Return the [x, y] coordinate for the center point of the cell that contains the specified text.  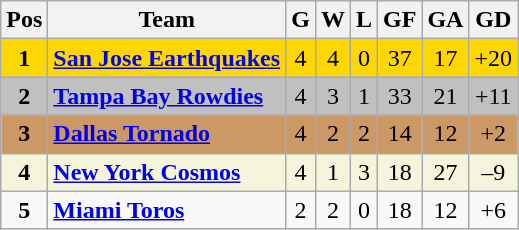
27 [446, 172]
21 [446, 96]
Dallas Tornado [167, 134]
+20 [494, 58]
33 [399, 96]
+11 [494, 96]
37 [399, 58]
+6 [494, 210]
17 [446, 58]
GD [494, 20]
GA [446, 20]
San Jose Earthquakes [167, 58]
5 [24, 210]
Team [167, 20]
New York Cosmos [167, 172]
+2 [494, 134]
Pos [24, 20]
G [301, 20]
L [364, 20]
–9 [494, 172]
GF [399, 20]
14 [399, 134]
Tampa Bay Rowdies [167, 96]
Miami Toros [167, 210]
W [332, 20]
